Find where the given text appears and provide that cell's center as [X, Y] coordinate. 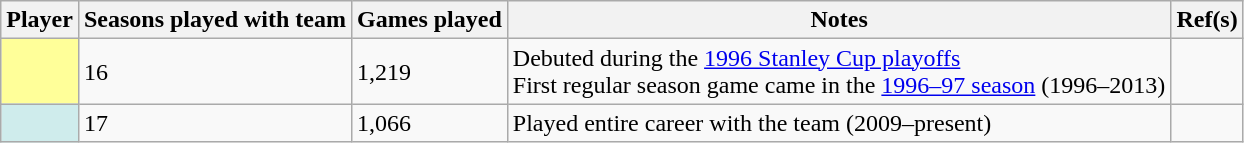
Played entire career with the team (2009–present) [839, 123]
1,219 [430, 72]
17 [214, 123]
Debuted during the 1996 Stanley Cup playoffsFirst regular season game came in the 1996–97 season (1996–2013) [839, 72]
1,066 [430, 123]
Notes [839, 20]
16 [214, 72]
Ref(s) [1207, 20]
Games played [430, 20]
Seasons played with team [214, 20]
Player [40, 20]
